Pinpoint the cell where the given text exists, returning its [x, y] midpoint coordinate. 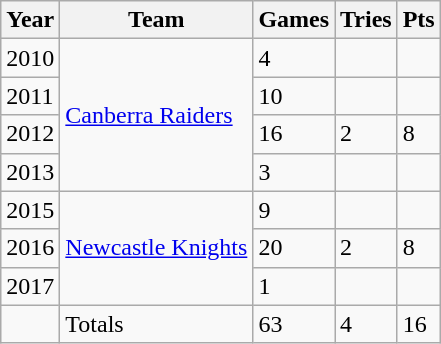
2013 [30, 172]
Totals [156, 324]
2017 [30, 286]
2010 [30, 58]
Year [30, 20]
2016 [30, 248]
2012 [30, 134]
Team [156, 20]
Games [294, 20]
9 [294, 210]
Newcastle Knights [156, 248]
Canberra Raiders [156, 115]
Pts [418, 20]
2015 [30, 210]
3 [294, 172]
2011 [30, 96]
20 [294, 248]
10 [294, 96]
63 [294, 324]
1 [294, 286]
Tries [366, 20]
